Search for the cell housing the specified text and yield its [X, Y] center coordinate. 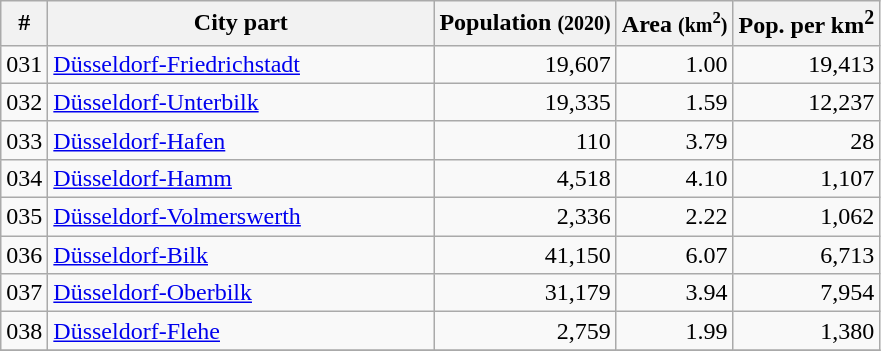
2.22 [674, 217]
Düsseldorf-Bilk [241, 255]
2,336 [525, 217]
Düsseldorf-Volmerswerth [241, 217]
035 [24, 217]
038 [24, 331]
1.99 [674, 331]
1.00 [674, 64]
19,607 [525, 64]
1,380 [806, 331]
034 [24, 178]
12,237 [806, 102]
2,759 [525, 331]
3.79 [674, 140]
31,179 [525, 293]
Düsseldorf-Flehe [241, 331]
036 [24, 255]
031 [24, 64]
Düsseldorf-Hafen [241, 140]
1,062 [806, 217]
Düsseldorf-Hamm [241, 178]
6,713 [806, 255]
6.07 [674, 255]
19,335 [525, 102]
3.94 [674, 293]
033 [24, 140]
# [24, 24]
19,413 [806, 64]
Area (km2) [674, 24]
Düsseldorf-Oberbilk [241, 293]
037 [24, 293]
41,150 [525, 255]
4,518 [525, 178]
Düsseldorf-Unterbilk [241, 102]
Düsseldorf-Friedrichstadt [241, 64]
28 [806, 140]
1,107 [806, 178]
1.59 [674, 102]
7,954 [806, 293]
Population (2020) [525, 24]
Pop. per km2 [806, 24]
4.10 [674, 178]
110 [525, 140]
032 [24, 102]
City part [241, 24]
